Return (X, Y) of the center of cell containing provided text 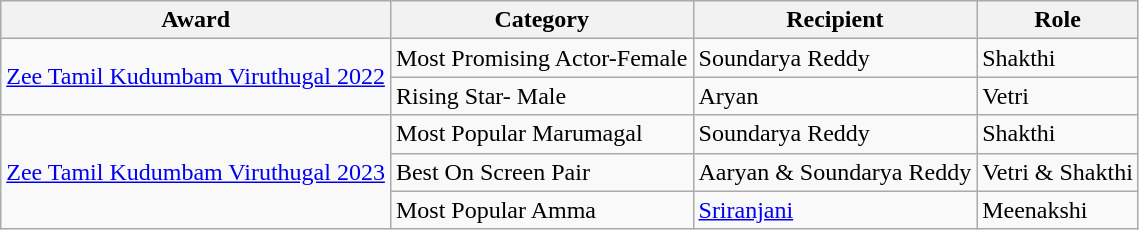
Sriranjani (835, 210)
Vetri (1058, 96)
Vetri & Shakthi (1058, 172)
Meenakshi (1058, 210)
Award (196, 20)
Rising Star- Male (542, 96)
Most Popular Marumagal (542, 134)
Zee Tamil Kudumbam Viruthugal 2022 (196, 77)
Category (542, 20)
Role (1058, 20)
Recipient (835, 20)
Zee Tamil Kudumbam Viruthugal 2023 (196, 172)
Most Popular Amma (542, 210)
Aaryan & Soundarya Reddy (835, 172)
Aryan (835, 96)
Best On Screen Pair (542, 172)
Most Promising Actor-Female (542, 58)
